Capture the cell that displays the provided text and extract its [X, Y] central coordinate. 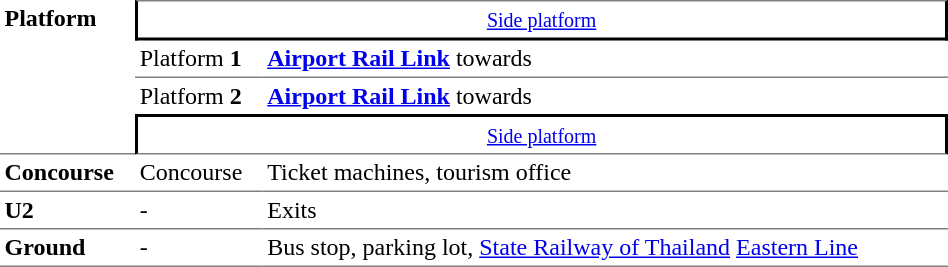
Platform 1 [199, 59]
Platform 2 [199, 96]
Exits [606, 211]
Platform [68, 77]
Ticket machines, tourism office [606, 173]
U2 [68, 211]
- [199, 211]
